Return the [X, Y] coordinate for the center point of the cell that contains the specified text.  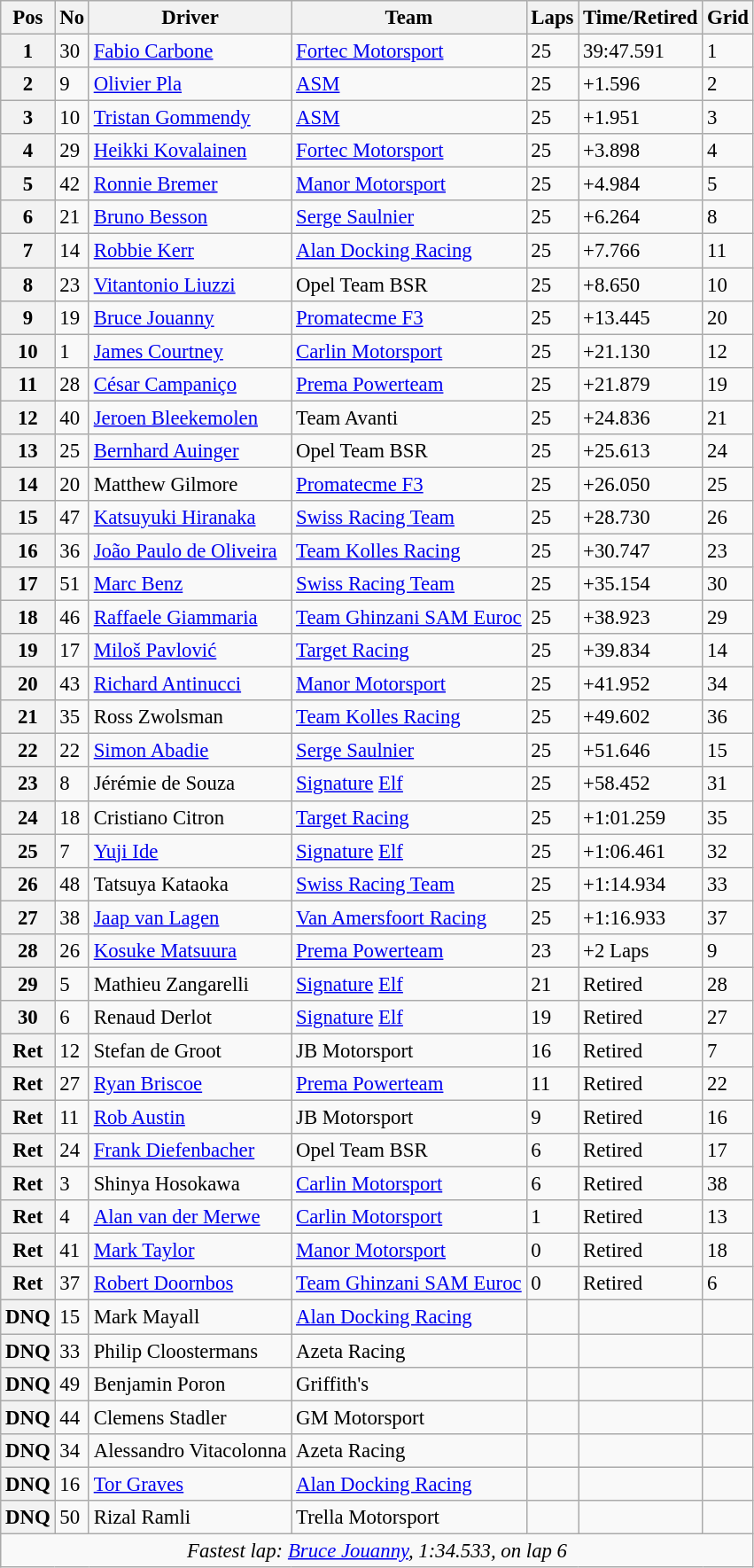
Ryan Briscoe [190, 1084]
Tatsuya Kataoka [190, 884]
+6.264 [641, 217]
Heikki Kovalainen [190, 151]
+8.650 [641, 285]
Kosuke Matsuura [190, 951]
+24.836 [641, 417]
Philip Cloostermans [190, 1351]
+21.879 [641, 384]
Griffith's [409, 1384]
Team Avanti [409, 417]
31 [728, 784]
Robbie Kerr [190, 251]
Bruce Jouanny [190, 317]
Yuji Ide [190, 851]
Bruno Besson [190, 217]
Olivier Pla [190, 84]
No [72, 18]
Stefan de Groot [190, 1050]
Tor Graves [190, 1484]
+26.050 [641, 484]
+38.923 [641, 618]
+35.154 [641, 584]
Miloš Pavlović [190, 651]
Pos [28, 18]
Shinya Hosokawa [190, 1184]
Fastest lap: Bruce Jouanny, 1:34.533, on lap 6 [377, 1550]
46 [72, 618]
Team [409, 18]
43 [72, 684]
49 [72, 1384]
Alan van der Merwe [190, 1217]
GM Motorsport [409, 1417]
+1.951 [641, 118]
James Courtney [190, 351]
+28.730 [641, 518]
Tristan Gommendy [190, 118]
+3.898 [641, 151]
Raffaele Giammaria [190, 618]
41 [72, 1251]
+30.747 [641, 550]
+7.766 [641, 251]
Grid [728, 18]
+1:14.934 [641, 884]
Clemens Stadler [190, 1417]
47 [72, 518]
Benjamin Poron [190, 1384]
+1:06.461 [641, 851]
Simon Abadie [190, 751]
Ronnie Bremer [190, 184]
Marc Benz [190, 584]
Alessandro Vitacolonna [190, 1450]
+2 Laps [641, 951]
César Campaniço [190, 384]
Katsuyuki Hiranaka [190, 518]
Trella Motorsport [409, 1517]
Mark Taylor [190, 1251]
+25.613 [641, 451]
+58.452 [641, 784]
Richard Antinucci [190, 684]
Van Amersfoort Racing [409, 917]
42 [72, 184]
Laps [553, 18]
Vitantonio Liuzzi [190, 285]
Driver [190, 18]
Mathieu Zangarelli [190, 984]
50 [72, 1517]
48 [72, 884]
51 [72, 584]
Rizal Ramli [190, 1517]
Matthew Gilmore [190, 484]
+21.130 [641, 351]
+41.952 [641, 684]
+51.646 [641, 751]
Jeroen Bleekemolen [190, 417]
Rob Austin [190, 1118]
+39.834 [641, 651]
+1:01.259 [641, 817]
Fabio Carbone [190, 51]
+1:16.933 [641, 917]
44 [72, 1417]
+1.596 [641, 84]
Time/Retired [641, 18]
João Paulo de Oliveira [190, 550]
Ross Zwolsman [190, 717]
Mark Mayall [190, 1317]
Jérémie de Souza [190, 784]
40 [72, 417]
32 [728, 851]
Frank Diefenbacher [190, 1151]
+49.602 [641, 717]
Jaap van Lagen [190, 917]
+4.984 [641, 184]
Bernhard Auinger [190, 451]
Robert Doornbos [190, 1284]
+13.445 [641, 317]
Cristiano Citron [190, 817]
Renaud Derlot [190, 1018]
39:47.591 [641, 51]
